Provide the [X, Y] coordinate of the cell's center where the given text is located.  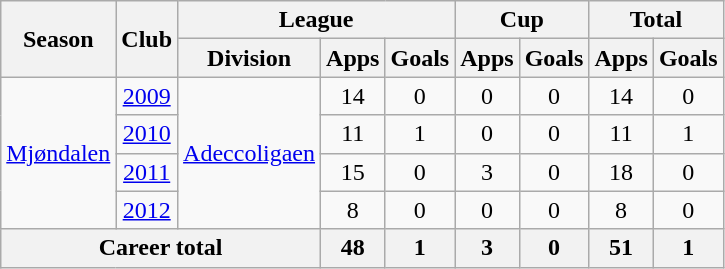
Club [147, 39]
2011 [147, 172]
Career total [161, 248]
Division [250, 58]
Adeccoligaen [250, 153]
18 [621, 172]
Season [58, 39]
2009 [147, 96]
Mjøndalen [58, 153]
League [316, 20]
Total [656, 20]
48 [353, 248]
2010 [147, 134]
15 [353, 172]
51 [621, 248]
Cup [522, 20]
2012 [147, 210]
